Scan for the cell matching the given text and deliver its (X, Y) coordinate at center. 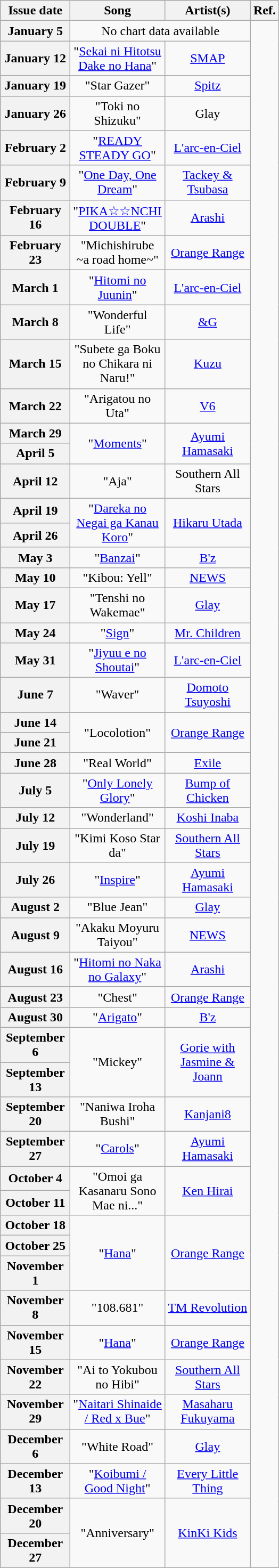
June 28 (35, 763)
March 22 (35, 406)
December 13 (35, 1481)
July 26 (35, 880)
January 5 (35, 31)
"Kibou: Yell" (118, 578)
August 30 (35, 1017)
KinKi Kids (208, 1533)
"Only Lonely Glory" (118, 791)
November 1 (35, 1273)
December 27 (35, 1550)
October 25 (35, 1246)
Mr. Children (208, 632)
January 19 (35, 86)
"Naitari Shinaide / Red x Bue" (118, 1412)
January 12 (35, 59)
September 20 (35, 1115)
"Koibumi / Good Night" (118, 1481)
August 2 (35, 907)
"Chest" (118, 997)
November 29 (35, 1412)
"Wonderful Life" (118, 322)
"Ai to Yokubou no Hibi" (118, 1377)
"Wonderland" (118, 818)
September 6 (35, 1044)
May 31 (35, 661)
"Naniwa Iroha Bushi" (118, 1115)
"Subete ga Boku no Chikara ni Naru!" (118, 364)
"Akaku Moyuru Taiyou" (118, 935)
April 19 (35, 510)
March 29 (35, 433)
Masaharu Fukuyama (208, 1412)
"Real World" (118, 763)
Tackey & Tsubasa (208, 182)
"Toki no Shizuku" (118, 113)
"Star Gazer" (118, 86)
"Mickey" (118, 1062)
April 12 (35, 481)
"Kimi Koso Star da" (118, 845)
SMAP (208, 59)
January 26 (35, 113)
"108.681" (118, 1307)
October 18 (35, 1225)
July 12 (35, 818)
August 23 (35, 997)
Bump of Chicken (208, 791)
April 5 (35, 453)
February 2 (35, 148)
June 21 (35, 743)
March 15 (35, 364)
Song (118, 11)
August 16 (35, 970)
Kanjani8 (208, 1115)
"Blue Jean" (118, 907)
"Inspire" (118, 880)
November 22 (35, 1377)
"Michishirube ~a road home~" (118, 253)
April 26 (35, 535)
June 7 (35, 695)
February 9 (35, 182)
Koshi Inaba (208, 818)
Artist(s) (208, 11)
May 3 (35, 557)
"Banzai" (118, 557)
"Carols" (118, 1149)
December 6 (35, 1446)
Every Little Thing (208, 1481)
July 19 (35, 845)
"Locolotion" (118, 733)
TM Revolution (208, 1307)
&G (208, 322)
May 24 (35, 632)
Ref. (264, 11)
"Hitomi no Juunin" (118, 288)
May 10 (35, 578)
October 11 (35, 1203)
"Moments" (118, 443)
November 15 (35, 1343)
October 4 (35, 1179)
Hikaru Utada (208, 523)
"Dareka no Negai ga Kanau Koro" (118, 523)
"Jiyuu e no Shoutai" (118, 661)
Kuzu (208, 364)
Ken Hirai (208, 1191)
"Aja" (118, 481)
"Hitomi no Naka no Galaxy" (118, 970)
March 8 (35, 322)
"Sekai ni Hitotsu Dake no Hana" (118, 59)
"READY STEADY GO" (118, 148)
November 8 (35, 1307)
"Waver" (118, 695)
"Omoi ga Kasanaru Sono Mae ni..." (118, 1191)
"Anniversary" (118, 1533)
February 16 (35, 217)
Gorie with Jasmine & Joann (208, 1062)
September 13 (35, 1079)
Domoto Tsuyoshi (208, 695)
No chart data available (161, 31)
"Sign" (118, 632)
"Arigato" (118, 1017)
July 5 (35, 791)
"Tenshi no Wakemae" (118, 605)
February 23 (35, 253)
June 14 (35, 722)
"PIKA☆☆NCHI DOUBLE" (118, 217)
"Arigatou no Uta" (118, 406)
"White Road" (118, 1446)
May 17 (35, 605)
March 1 (35, 288)
"One Day, One Dream" (118, 182)
Issue date (35, 11)
September 27 (35, 1149)
Exile (208, 763)
December 20 (35, 1515)
August 9 (35, 935)
V6 (208, 406)
Spitz (208, 86)
